Pinpoint the cell where the given text exists, returning its [X, Y] midpoint coordinate. 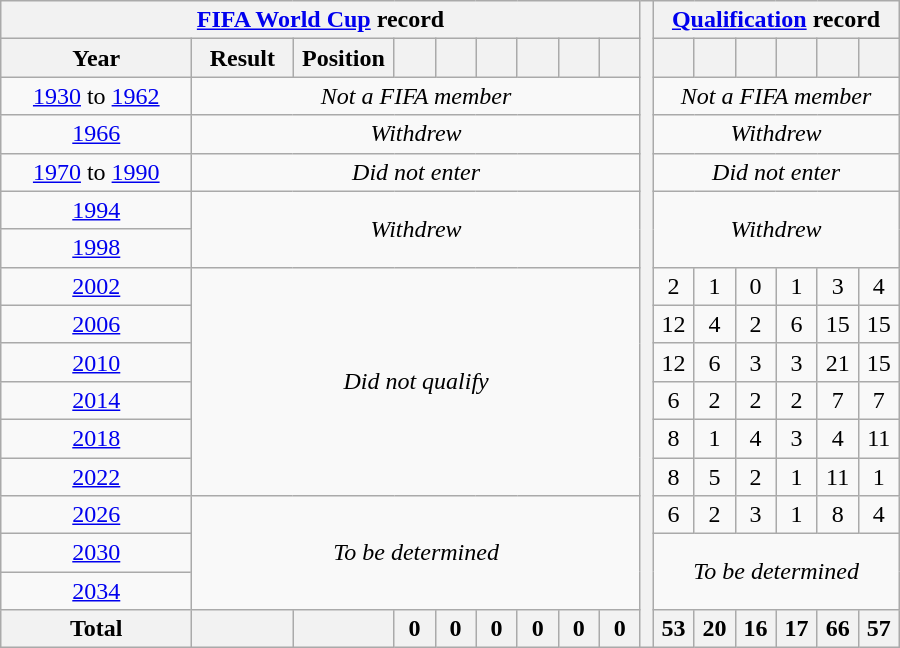
Position [344, 58]
1998 [96, 248]
FIFA World Cup record [321, 20]
2002 [96, 286]
2030 [96, 553]
Result [242, 58]
1930 to 1962 [96, 96]
2034 [96, 591]
1994 [96, 210]
2010 [96, 362]
Year [96, 58]
66 [838, 629]
2026 [96, 515]
2018 [96, 438]
2006 [96, 324]
57 [878, 629]
17 [796, 629]
2022 [96, 477]
20 [714, 629]
Did not qualify [416, 381]
1966 [96, 134]
Total [96, 629]
5 [714, 477]
16 [756, 629]
21 [838, 362]
2014 [96, 400]
1970 to 1990 [96, 172]
Qualification record [776, 20]
53 [674, 629]
